For the text-containing cell, return its midpoint in (x, y) coordinate format. 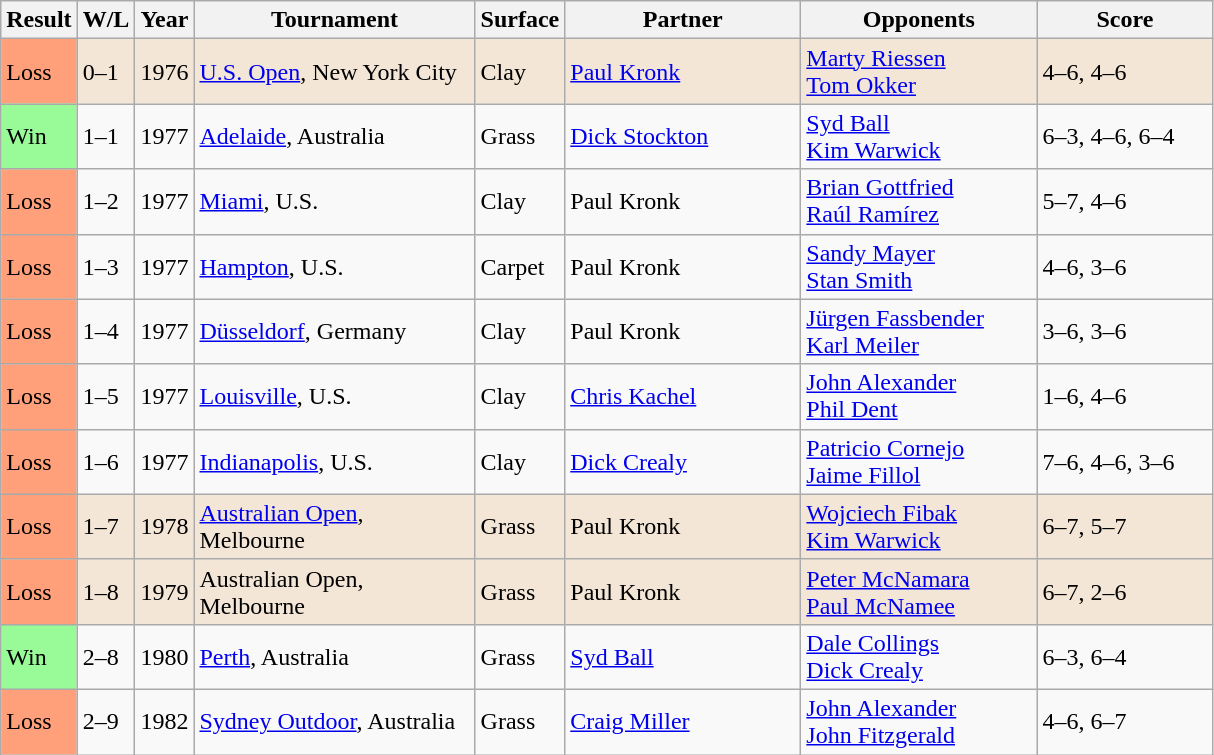
Chris Kachel (683, 396)
Hampton, U.S. (334, 266)
Louisville, U.S. (334, 396)
Miami, U.S. (334, 202)
6–3, 4–6, 6–4 (1125, 136)
6–3, 6–4 (1125, 656)
Dick Crealy (683, 462)
4–6, 3–6 (1125, 266)
Jürgen Fassbender Karl Meiler (919, 332)
1–5 (106, 396)
Sydney Outdoor, Australia (334, 722)
Düsseldorf, Germany (334, 332)
Indianapolis, U.S. (334, 462)
Patricio Cornejo Jaime Fillol (919, 462)
5–7, 4–6 (1125, 202)
2–8 (106, 656)
Year (164, 20)
Craig Miller (683, 722)
1979 (164, 592)
Brian Gottfried Raúl Ramírez (919, 202)
1–1 (106, 136)
Carpet (520, 266)
2–9 (106, 722)
Opponents (919, 20)
John Alexander John Fitzgerald (919, 722)
1–4 (106, 332)
1–7 (106, 526)
Surface (520, 20)
3–6, 3–6 (1125, 332)
Perth, Australia (334, 656)
1–2 (106, 202)
U.S. Open, New York City (334, 72)
Syd Ball (683, 656)
Tournament (334, 20)
Marty Riessen Tom Okker (919, 72)
1–6 (106, 462)
Wojciech Fibak Kim Warwick (919, 526)
7–6, 4–6, 3–6 (1125, 462)
4–6, 6–7 (1125, 722)
John Alexander Phil Dent (919, 396)
1982 (164, 722)
6–7, 5–7 (1125, 526)
Partner (683, 20)
6–7, 2–6 (1125, 592)
Adelaide, Australia (334, 136)
Sandy Mayer Stan Smith (919, 266)
Result (39, 20)
1–8 (106, 592)
Dale Collings Dick Crealy (919, 656)
1–6, 4–6 (1125, 396)
1978 (164, 526)
1976 (164, 72)
1–3 (106, 266)
1980 (164, 656)
W/L (106, 20)
0–1 (106, 72)
Peter McNamara Paul McNamee (919, 592)
Dick Stockton (683, 136)
4–6, 4–6 (1125, 72)
Syd Ball Kim Warwick (919, 136)
Score (1125, 20)
